Pinpoint the cell where the given text exists, returning its (X, Y) midpoint coordinate. 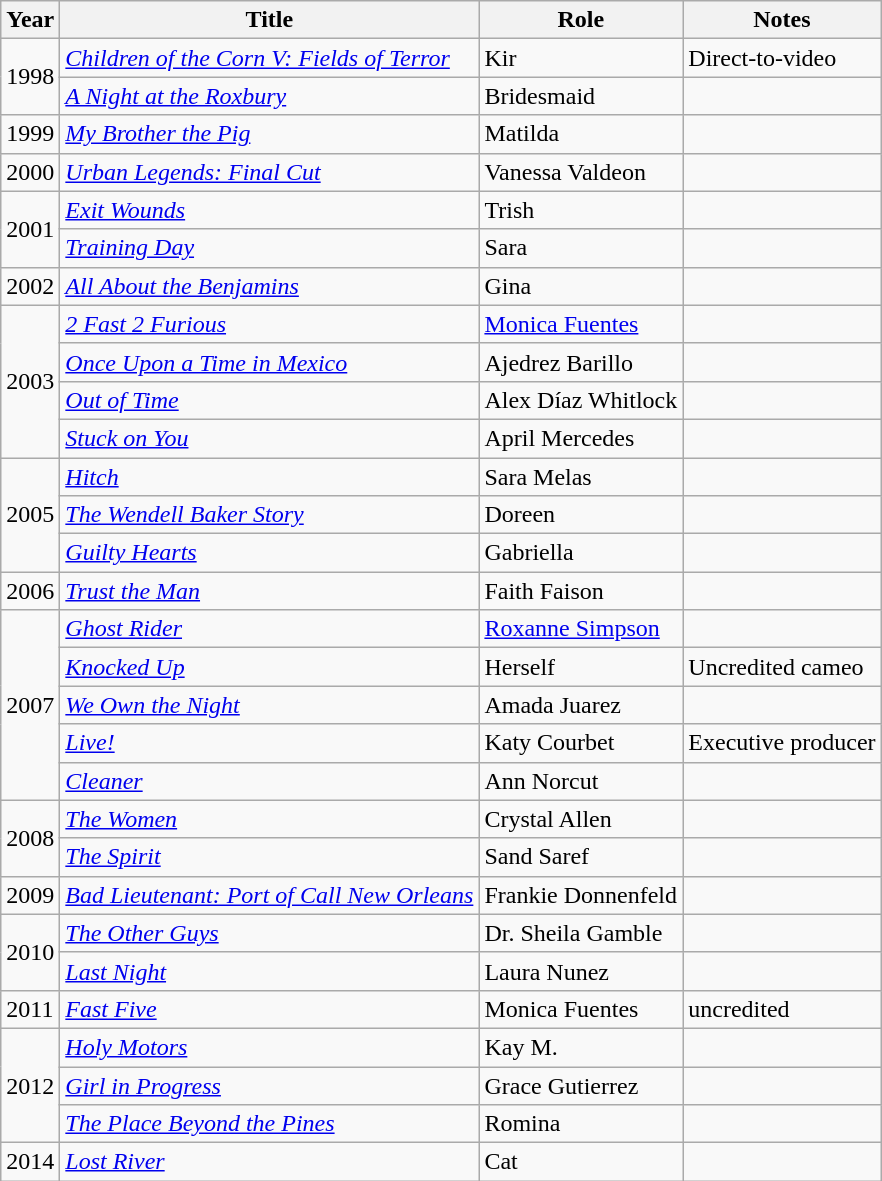
Uncredited cameo (782, 667)
2002 (30, 286)
Hitch (270, 477)
The Women (270, 819)
Stuck on You (270, 438)
Direct-to-video (782, 58)
2 Fast 2 Furious (270, 324)
Ajedrez Barillo (581, 362)
Live! (270, 743)
Laura Nunez (581, 971)
Exit Wounds (270, 210)
Executive producer (782, 743)
Role (581, 20)
Sara (581, 248)
Kir (581, 58)
Title (270, 20)
Katy Courbet (581, 743)
Herself (581, 667)
2012 (30, 1085)
Trish (581, 210)
Crystal Allen (581, 819)
We Own the Night (270, 705)
Knocked Up (270, 667)
The Spirit (270, 857)
Doreen (581, 515)
2003 (30, 381)
Grace Gutierrez (581, 1085)
Bad Lieutenant: Port of Call New Orleans (270, 895)
The Wendell Baker Story (270, 515)
A Night at the Roxbury (270, 96)
Cat (581, 1162)
Gabriella (581, 553)
Matilda (581, 134)
Ghost Rider (270, 629)
Guilty Hearts (270, 553)
Dr. Sheila Gamble (581, 933)
2014 (30, 1162)
uncredited (782, 1009)
April Mercedes (581, 438)
Urban Legends: Final Cut (270, 172)
Fast Five (270, 1009)
Ann Norcut (581, 781)
2006 (30, 591)
Kay M. (581, 1047)
Children of the Corn V: Fields of Terror (270, 58)
Notes (782, 20)
2001 (30, 229)
Once Upon a Time in Mexico (270, 362)
Bridesmaid (581, 96)
Training Day (270, 248)
Year (30, 20)
Gina (581, 286)
Amada Juarez (581, 705)
Vanessa Valdeon (581, 172)
Lost River (270, 1162)
Holy Motors (270, 1047)
2009 (30, 895)
Last Night (270, 971)
Cleaner (270, 781)
The Place Beyond the Pines (270, 1124)
2011 (30, 1009)
2005 (30, 515)
Romina (581, 1124)
Out of Time (270, 400)
2000 (30, 172)
2007 (30, 705)
Faith Faison (581, 591)
2010 (30, 952)
Sand Saref (581, 857)
Roxanne Simpson (581, 629)
1998 (30, 77)
Girl in Progress (270, 1085)
Frankie Donnenfeld (581, 895)
The Other Guys (270, 933)
2008 (30, 838)
Trust the Man (270, 591)
Alex Díaz Whitlock (581, 400)
1999 (30, 134)
All About the Benjamins (270, 286)
Sara Melas (581, 477)
My Brother the Pig (270, 134)
